Locate the cell with the specified text and output its [X, Y] center coordinate. 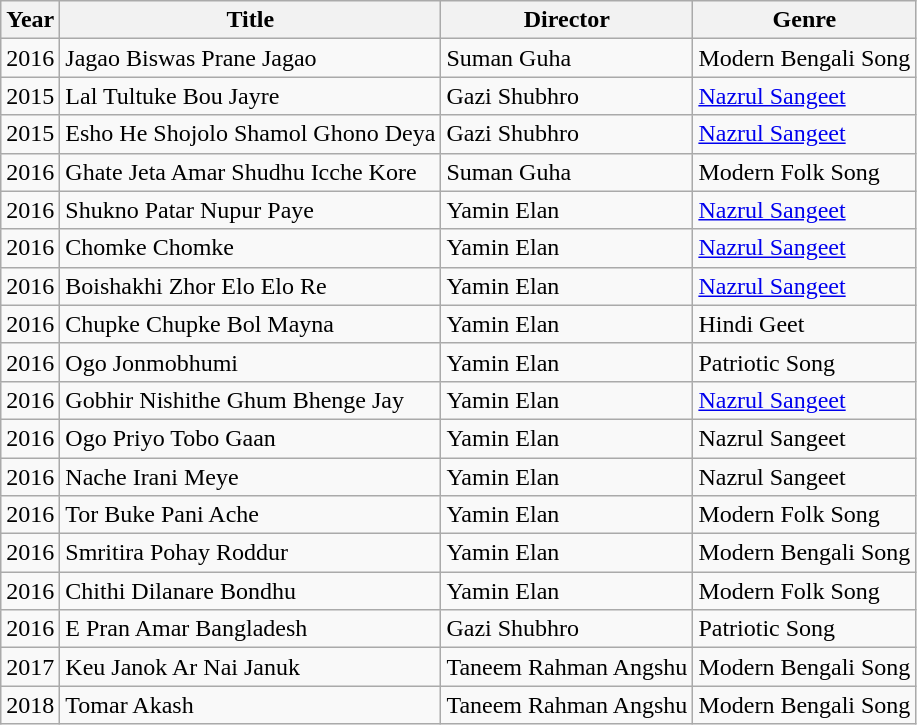
Esho He Shojolo Shamol Ghono Deya [250, 134]
Lal Tultuke Bou Jayre [250, 96]
Smritira Pohay Roddur [250, 553]
Chupke Chupke Bol Mayna [250, 324]
Chomke Chomke [250, 248]
Tomar Akash [250, 705]
Ghate Jeta Amar Shudhu Icche Kore [250, 172]
Genre [804, 20]
2018 [30, 705]
Jagao Biswas Prane Jagao [250, 58]
Nache Irani Meye [250, 477]
Chithi Dilanare Bondhu [250, 591]
2017 [30, 667]
Year [30, 20]
Ogo Priyo Tobo Gaan [250, 438]
Boishakhi Zhor Elo Elo Re [250, 286]
Gobhir Nishithe Ghum Bhenge Jay [250, 400]
Ogo Jonmobhumi [250, 362]
Shukno Patar Nupur Paye [250, 210]
Director [567, 20]
Tor Buke Pani Ache [250, 515]
Title [250, 20]
Keu Janok Ar Nai Januk [250, 667]
E Pran Amar Bangladesh [250, 629]
Hindi Geet [804, 324]
